Return the (X, Y) coordinate for the center point of the cell that contains the specified text.  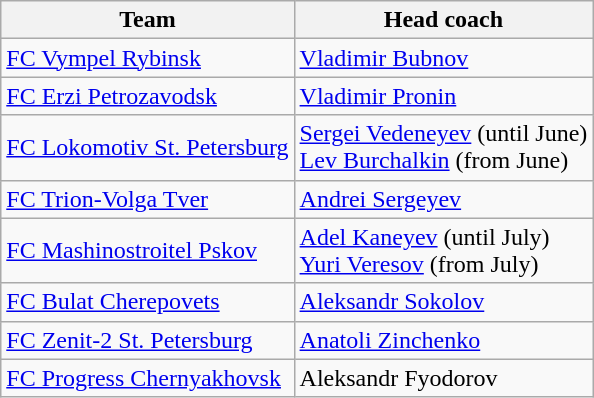
FC Lokomotiv St. Petersburg (148, 148)
Aleksandr Sokolov (444, 302)
FC Mashinostroitel Pskov (148, 250)
Anatoli Zinchenko (444, 340)
FC Erzi Petrozavodsk (148, 96)
Andrei Sergeyev (444, 199)
FC Bulat Cherepovets (148, 302)
FC Vympel Rybinsk (148, 58)
Sergei Vedeneyev (until June)Lev Burchalkin (from June) (444, 148)
Vladimir Pronin (444, 96)
Vladimir Bubnov (444, 58)
Aleksandr Fyodorov (444, 378)
Head coach (444, 20)
FC Zenit-2 St. Petersburg (148, 340)
FC Progress Chernyakhovsk (148, 378)
Team (148, 20)
FC Trion-Volga Tver (148, 199)
Adel Kaneyev (until July)Yuri Veresov (from July) (444, 250)
